Detect which cell encompasses the target text, then output its [x, y] center coordinate. 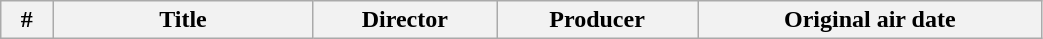
# [27, 20]
Original air date [870, 20]
Title [183, 20]
Director [404, 20]
Producer [598, 20]
